Determine the [x, y] coordinate at the center of the cell enclosing the given text.  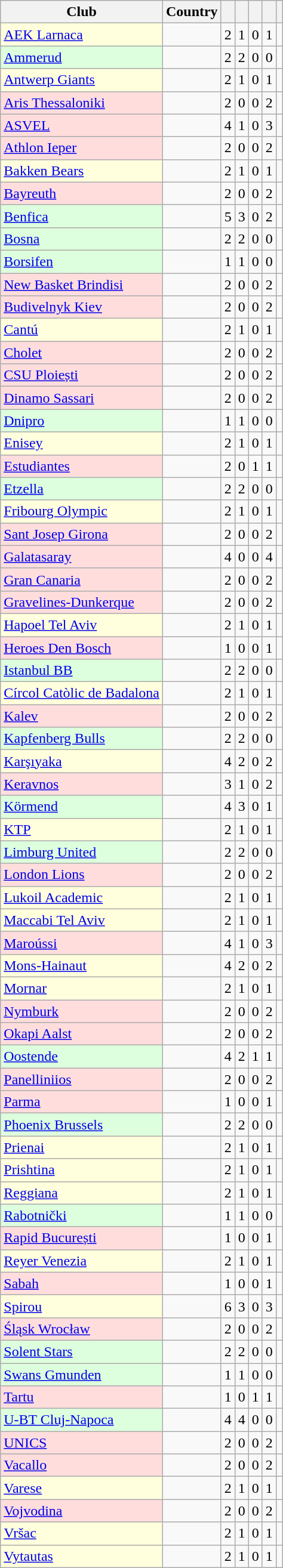
Keravnos [82, 784]
Nymburk [82, 1011]
Karşıyaka [82, 761]
Solent Stars [82, 1351]
AEK Larnaca [82, 35]
Budivelnyk Kiev [82, 307]
5 [228, 216]
Spirou [82, 1306]
Dinamo Sassari [82, 398]
Tartu [82, 1397]
Country [192, 12]
Dnipro [82, 421]
U-BT Cluj-Napoca [82, 1420]
Kalev [82, 716]
Gravelines-Dunkerque [82, 602]
Vytautas [82, 1556]
Śląsk Wrocław [82, 1329]
Borsifen [82, 261]
Bayreuth [82, 193]
Oostende [82, 1057]
CSU Ploiești [82, 375]
Phoenix Brussels [82, 1125]
Etzella [82, 489]
Antwerp Giants [82, 80]
Prienai [82, 1147]
Enisey [82, 443]
Maccabi Tel Aviv [82, 920]
Estudiantes [82, 466]
Kapfenberg Bulls [82, 739]
Gran Canaria [82, 579]
Mornar [82, 988]
Prishtina [82, 1170]
Rabotnički [82, 1215]
Limburg United [82, 852]
6 [228, 1306]
Rapid București [82, 1238]
Bosna [82, 239]
Cholet [82, 353]
Istanbul BB [82, 671]
Swans Gmunden [82, 1374]
Panelliniios [82, 1079]
ASVEL [82, 125]
Varese [82, 1488]
Okapi Aalst [82, 1034]
Círcol Catòlic de Badalona [82, 693]
Cantú [82, 330]
Sant Josep Girona [82, 534]
Hapoel Tel Aviv [82, 625]
Club [82, 12]
Athlon Ieper [82, 148]
Sabah [82, 1283]
Heroes Den Bosch [82, 647]
New Basket Brindisi [82, 285]
London Lions [82, 875]
Mons-Hainaut [82, 965]
Körmend [82, 807]
Aris Thessaloniki [82, 103]
Ammerud [82, 57]
UNICS [82, 1443]
Fribourg Olympic [82, 511]
Maroússi [82, 943]
Vacallo [82, 1465]
Parma [82, 1102]
Reggiana [82, 1193]
Vojvodina [82, 1511]
KTP [82, 829]
Benfica [82, 216]
Lukoil Academic [82, 897]
Vršac [82, 1533]
Bakken Bears [82, 171]
Galatasaray [82, 557]
Reyer Venezia [82, 1261]
